Scan for the cell matching the given text and deliver its [x, y] coordinate at center. 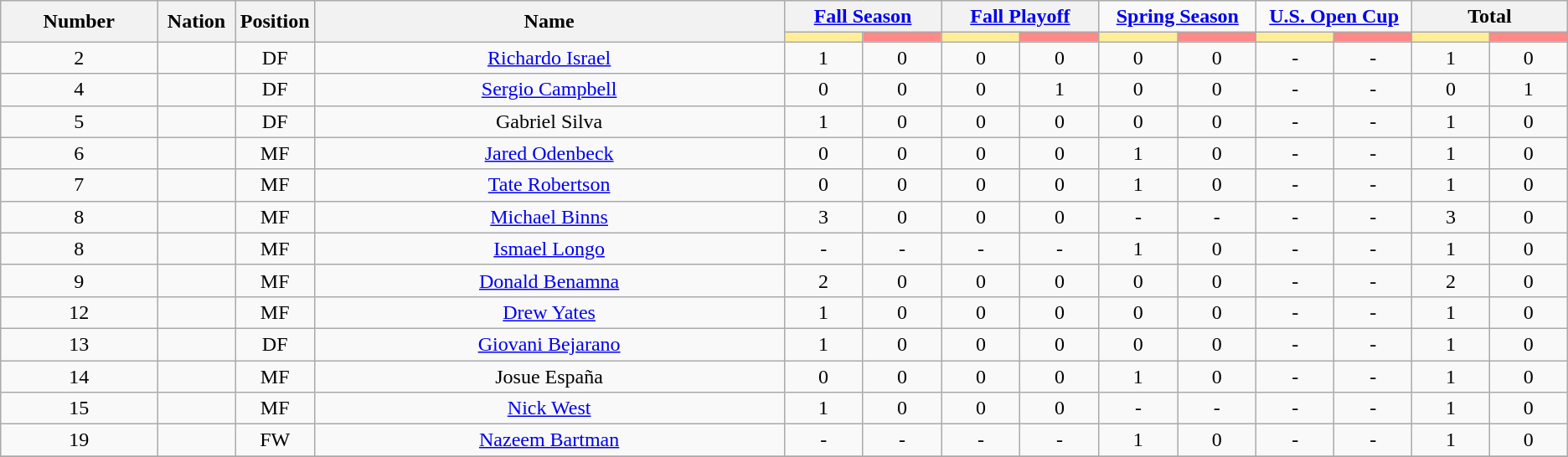
Fall Season [863, 17]
Ismael Longo [549, 249]
19 [79, 440]
Name [549, 22]
7 [79, 185]
Spring Season [1178, 17]
Position [275, 22]
Nation [197, 22]
Sergio Campbell [549, 90]
Drew Yates [549, 312]
Gabriel Silva [549, 121]
Total [1490, 17]
Number [79, 22]
Fall Playoff [1020, 17]
14 [79, 376]
Donald Benamna [549, 280]
Michael Binns [549, 217]
Jared Odenbeck [549, 153]
15 [79, 408]
U.S. Open Cup [1334, 17]
12 [79, 312]
Nick West [549, 408]
Tate Robertson [549, 185]
Richardo Israel [549, 58]
6 [79, 153]
Josue España [549, 376]
9 [79, 280]
Giovani Bejarano [549, 344]
4 [79, 90]
5 [79, 121]
FW [275, 440]
Nazeem Bartman [549, 440]
13 [79, 344]
